Determine the (x, y) coordinate at the center of the cell enclosing the given text.  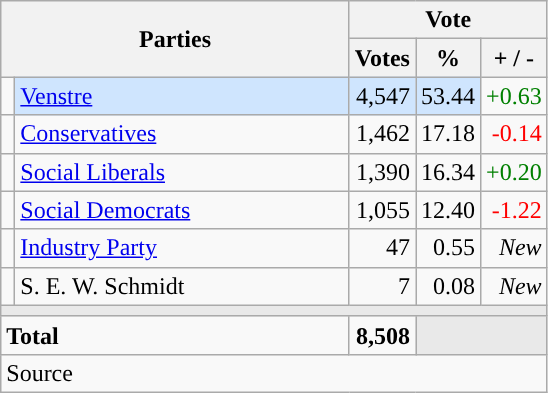
12.40 (448, 210)
+0.20 (514, 172)
Votes (382, 58)
Industry Party (182, 248)
1,055 (382, 210)
16.34 (448, 172)
0.08 (448, 286)
-0.14 (514, 134)
Social Democrats (182, 210)
8,508 (382, 335)
+0.63 (514, 96)
Social Liberals (182, 172)
Conservatives (182, 134)
1,462 (382, 134)
Venstre (182, 96)
S. E. W. Schmidt (182, 286)
0.55 (448, 248)
-1.22 (514, 210)
Source (274, 373)
4,547 (382, 96)
17.18 (448, 134)
% (448, 58)
47 (382, 248)
Vote (448, 20)
7 (382, 286)
+ / - (514, 58)
Parties (176, 39)
1,390 (382, 172)
53.44 (448, 96)
Total (176, 335)
